Search for the cell housing the specified text and yield its (X, Y) center coordinate. 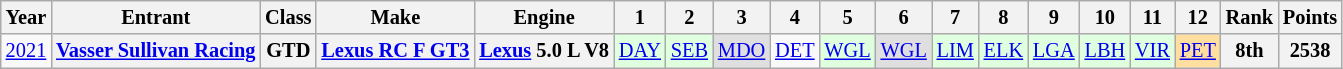
VIR (1152, 51)
DET (794, 51)
12 (1198, 17)
Class (288, 17)
LGA (1054, 51)
1 (640, 17)
Rank (1250, 17)
LIM (956, 51)
Engine (544, 17)
2 (690, 17)
2538 (1310, 51)
Year (26, 17)
10 (1105, 17)
6 (904, 17)
Lexus 5.0 L V8 (544, 51)
PET (1198, 51)
2021 (26, 51)
MDO (742, 51)
3 (742, 17)
5 (847, 17)
DAY (640, 51)
LBH (1105, 51)
7 (956, 17)
8th (1250, 51)
8 (1004, 17)
11 (1152, 17)
Entrant (156, 17)
4 (794, 17)
SEB (690, 51)
Points (1310, 17)
9 (1054, 17)
Vasser Sullivan Racing (156, 51)
Make (395, 17)
Lexus RC F GT3 (395, 51)
GTD (288, 51)
ELK (1004, 51)
